Search for the cell housing the specified text and yield its (x, y) center coordinate. 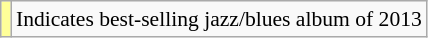
Indicates best-selling jazz/blues album of 2013 (219, 19)
